Provide the (X, Y) coordinate of the cell's center where the given text is located.  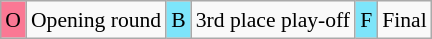
3rd place play-off (273, 20)
Final (404, 20)
O (13, 20)
Opening round (96, 20)
B (178, 20)
F (366, 20)
